Locate the cell with the specified text and output its (x, y) center coordinate. 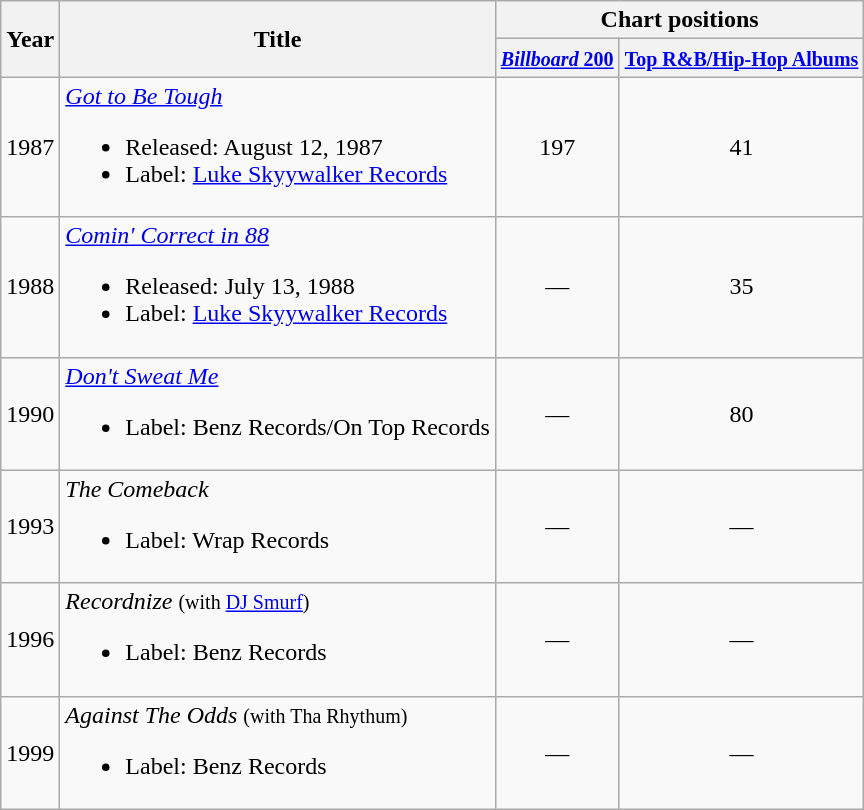
Comin' Correct in 88Released: July 13, 1988Label: Luke Skyywalker Records (278, 287)
41 (742, 147)
1999 (30, 752)
80 (742, 414)
Title (278, 39)
1993 (30, 526)
35 (742, 287)
1988 (30, 287)
Got to Be ToughReleased: August 12, 1987Label: Luke Skyywalker Records (278, 147)
The ComebackLabel: Wrap Records (278, 526)
Year (30, 39)
197 (557, 147)
1996 (30, 640)
Recordnize (with DJ Smurf)Label: Benz Records (278, 640)
1987 (30, 147)
Against The Odds (with Tha Rhythum)Label: Benz Records (278, 752)
Don't Sweat MeLabel: Benz Records/On Top Records (278, 414)
Top R&B/Hip-Hop Albums (742, 58)
1990 (30, 414)
Chart positions (680, 20)
Billboard 200 (557, 58)
